Capture the cell that displays the provided text and extract its [x, y] central coordinate. 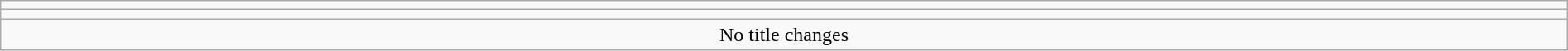
No title changes [784, 35]
